From the cell containing the given text, extract its center point as [X, Y] coordinate. 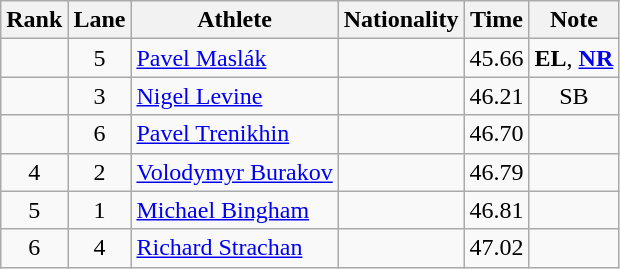
2 [100, 172]
47.02 [496, 248]
Michael Bingham [234, 210]
Nationality [401, 20]
Time [496, 20]
Athlete [234, 20]
SB [574, 96]
1 [100, 210]
Pavel Maslák [234, 58]
3 [100, 96]
Richard Strachan [234, 248]
Rank [34, 20]
Note [574, 20]
Volodymyr Burakov [234, 172]
46.79 [496, 172]
Nigel Levine [234, 96]
EL, NR [574, 58]
46.21 [496, 96]
45.66 [496, 58]
Pavel Trenikhin [234, 134]
Lane [100, 20]
46.70 [496, 134]
46.81 [496, 210]
